Detect which cell encompasses the target text, then output its [x, y] center coordinate. 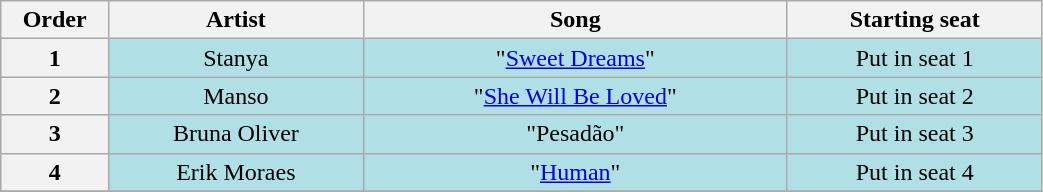
"She Will Be Loved" [575, 96]
"Human" [575, 172]
4 [55, 172]
Put in seat 4 [914, 172]
"Pesadão" [575, 134]
Put in seat 2 [914, 96]
Put in seat 3 [914, 134]
1 [55, 58]
3 [55, 134]
"Sweet Dreams" [575, 58]
Erik Moraes [236, 172]
Bruna Oliver [236, 134]
Song [575, 20]
Order [55, 20]
Manso [236, 96]
Put in seat 1 [914, 58]
Artist [236, 20]
Stanya [236, 58]
2 [55, 96]
Starting seat [914, 20]
